Find where the given text appears and provide that cell's center as (X, Y) coordinate. 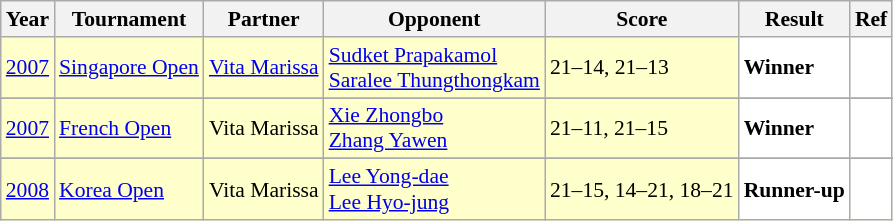
Xie Zhongbo Zhang Yawen (434, 128)
21–14, 21–13 (642, 68)
Tournament (129, 19)
Score (642, 19)
Lee Yong-dae Lee Hyo-jung (434, 190)
Result (794, 19)
Sudket Prapakamol Saralee Thungthongkam (434, 68)
Runner-up (794, 190)
Korea Open (129, 190)
21–15, 14–21, 18–21 (642, 190)
French Open (129, 128)
Partner (264, 19)
Year (28, 19)
2008 (28, 190)
Ref (871, 19)
Opponent (434, 19)
Singapore Open (129, 68)
21–11, 21–15 (642, 128)
